From the cell containing the given text, extract its center point as [X, Y] coordinate. 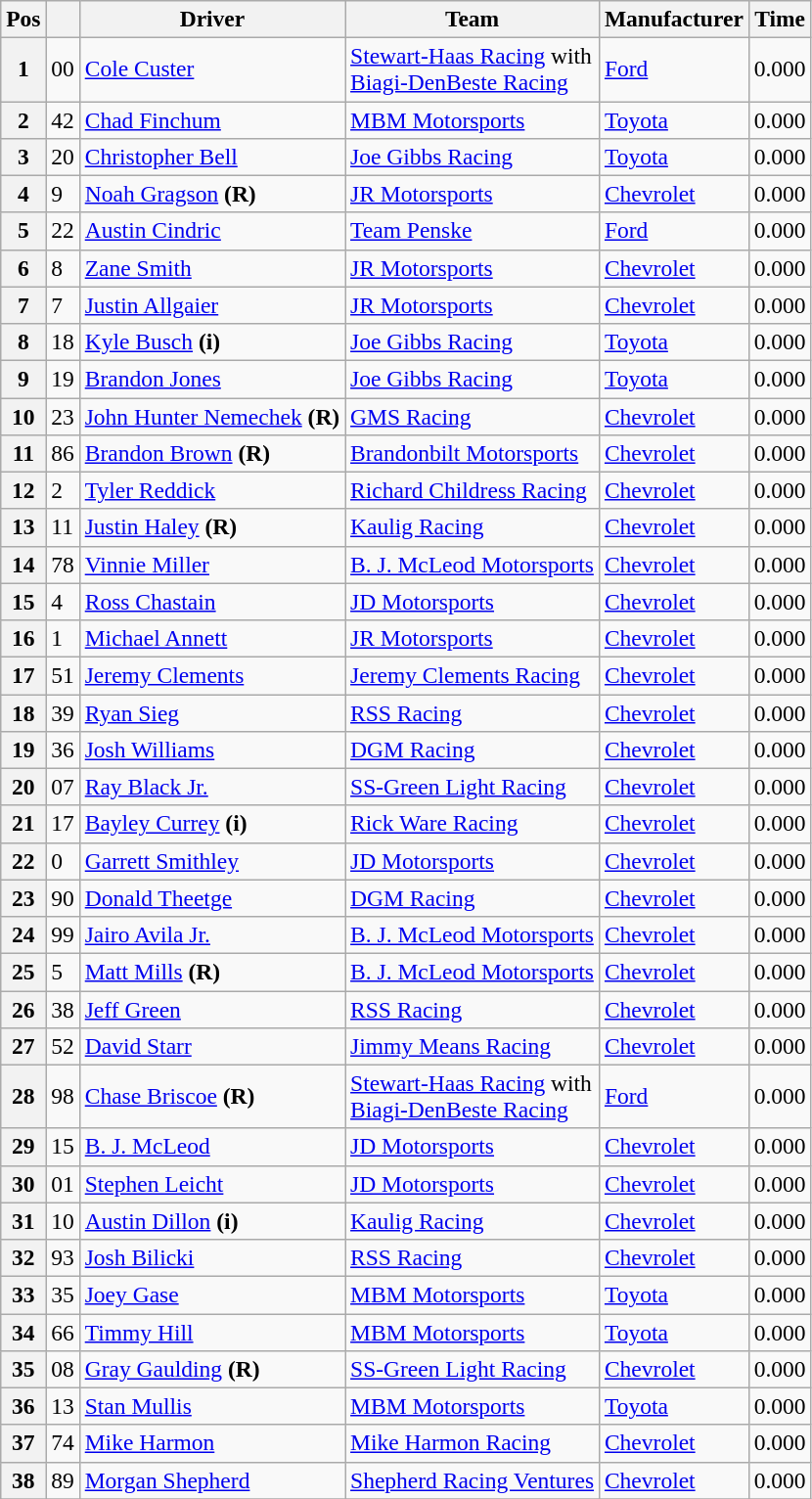
89 [63, 1480]
Bayley Currey (i) [211, 824]
Gray Gaulding (R) [211, 1369]
Matt Mills (R) [211, 972]
Morgan Shepherd [211, 1480]
Michael Annett [211, 638]
12 [23, 490]
Donald Theetge [211, 898]
25 [23, 972]
Pos [23, 19]
24 [23, 934]
32 [23, 1257]
Richard Childress Racing [473, 490]
26 [23, 1009]
Rick Ware Racing [473, 824]
Timmy Hill [211, 1332]
Christopher Bell [211, 157]
Austin Cindric [211, 231]
90 [63, 898]
Jeff Green [211, 1009]
29 [23, 1147]
31 [23, 1221]
Jimmy Means Racing [473, 1046]
66 [63, 1332]
Brandon Brown (R) [211, 453]
93 [63, 1257]
Jairo Avila Jr. [211, 934]
Ross Chastain [211, 602]
01 [63, 1184]
Stephen Leicht [211, 1184]
37 [23, 1443]
Justin Allgaier [211, 305]
Stan Mullis [211, 1406]
0 [63, 861]
Mike Harmon Racing [473, 1443]
Jeremy Clements Racing [473, 675]
Garrett Smithley [211, 861]
34 [23, 1332]
Vinnie Miller [211, 565]
Manufacturer [673, 19]
Justin Haley (R) [211, 527]
27 [23, 1046]
Brandonbilt Motorsports [473, 453]
00 [63, 68]
6 [23, 268]
Noah Gragson (R) [211, 194]
14 [23, 565]
Josh Bilicki [211, 1257]
52 [63, 1046]
David Starr [211, 1046]
Josh Williams [211, 749]
33 [23, 1295]
78 [63, 565]
Team [473, 19]
51 [63, 675]
Ryan Sieg [211, 712]
Brandon Jones [211, 379]
Tyler Reddick [211, 490]
Shepherd Racing Ventures [473, 1480]
16 [23, 638]
99 [63, 934]
21 [23, 824]
John Hunter Nemechek (R) [211, 416]
30 [23, 1184]
07 [63, 787]
3 [23, 157]
Ray Black Jr. [211, 787]
Team Penske [473, 231]
Jeremy Clements [211, 675]
08 [63, 1369]
Zane Smith [211, 268]
98 [63, 1096]
Joey Gase [211, 1295]
Mike Harmon [211, 1443]
39 [63, 712]
Cole Custer [211, 68]
Chad Finchum [211, 119]
28 [23, 1096]
GMS Racing [473, 416]
Chase Briscoe (R) [211, 1096]
Time [780, 19]
Austin Dillon (i) [211, 1221]
Driver [211, 19]
74 [63, 1443]
B. J. McLeod [211, 1147]
86 [63, 453]
42 [63, 119]
Kyle Busch (i) [211, 341]
